For the text-containing cell, return its midpoint in [X, Y] coordinate format. 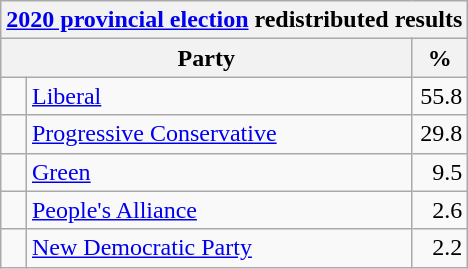
People's Alliance [218, 210]
Green [218, 172]
% [440, 58]
2020 provincial election redistributed results [234, 20]
2.2 [440, 248]
Party [206, 58]
New Democratic Party [218, 248]
29.8 [440, 134]
Progressive Conservative [218, 134]
2.6 [440, 210]
9.5 [440, 172]
Liberal [218, 96]
55.8 [440, 96]
